Return (x, y) of the center of cell containing provided text 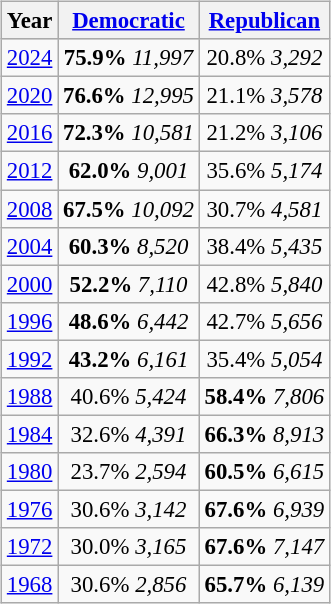
20.8% 3,292 (264, 58)
40.6% 5,424 (129, 396)
30.6% 2,856 (129, 584)
1976 (30, 509)
30.0% 3,165 (129, 547)
30.6% 3,142 (129, 509)
1992 (30, 359)
38.4% 5,435 (264, 246)
2016 (30, 133)
21.2% 3,106 (264, 133)
1996 (30, 321)
65.7% 6,139 (264, 584)
2004 (30, 246)
62.0% 9,001 (129, 171)
32.6% 4,391 (129, 434)
52.2% 7,110 (129, 284)
21.1% 3,578 (264, 96)
1988 (30, 396)
2020 (30, 96)
48.6% 6,442 (129, 321)
2012 (30, 171)
Republican (264, 21)
58.4% 7,806 (264, 396)
2024 (30, 58)
42.7% 5,656 (264, 321)
60.5% 6,615 (264, 472)
1984 (30, 434)
2008 (30, 209)
67.6% 7,147 (264, 547)
76.6% 12,995 (129, 96)
Year (30, 21)
Democratic (129, 21)
60.3% 8,520 (129, 246)
67.6% 6,939 (264, 509)
67.5% 10,092 (129, 209)
1968 (30, 584)
75.9% 11,997 (129, 58)
2000 (30, 284)
43.2% 6,161 (129, 359)
66.3% 8,913 (264, 434)
35.6% 5,174 (264, 171)
23.7% 2,594 (129, 472)
1980 (30, 472)
72.3% 10,581 (129, 133)
42.8% 5,840 (264, 284)
35.4% 5,054 (264, 359)
1972 (30, 547)
30.7% 4,581 (264, 209)
